Extract the (X, Y) coordinate from the center of the cell holding the provided text.  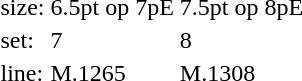
7 (112, 40)
